Find where the given text appears and provide that cell's center as [X, Y] coordinate. 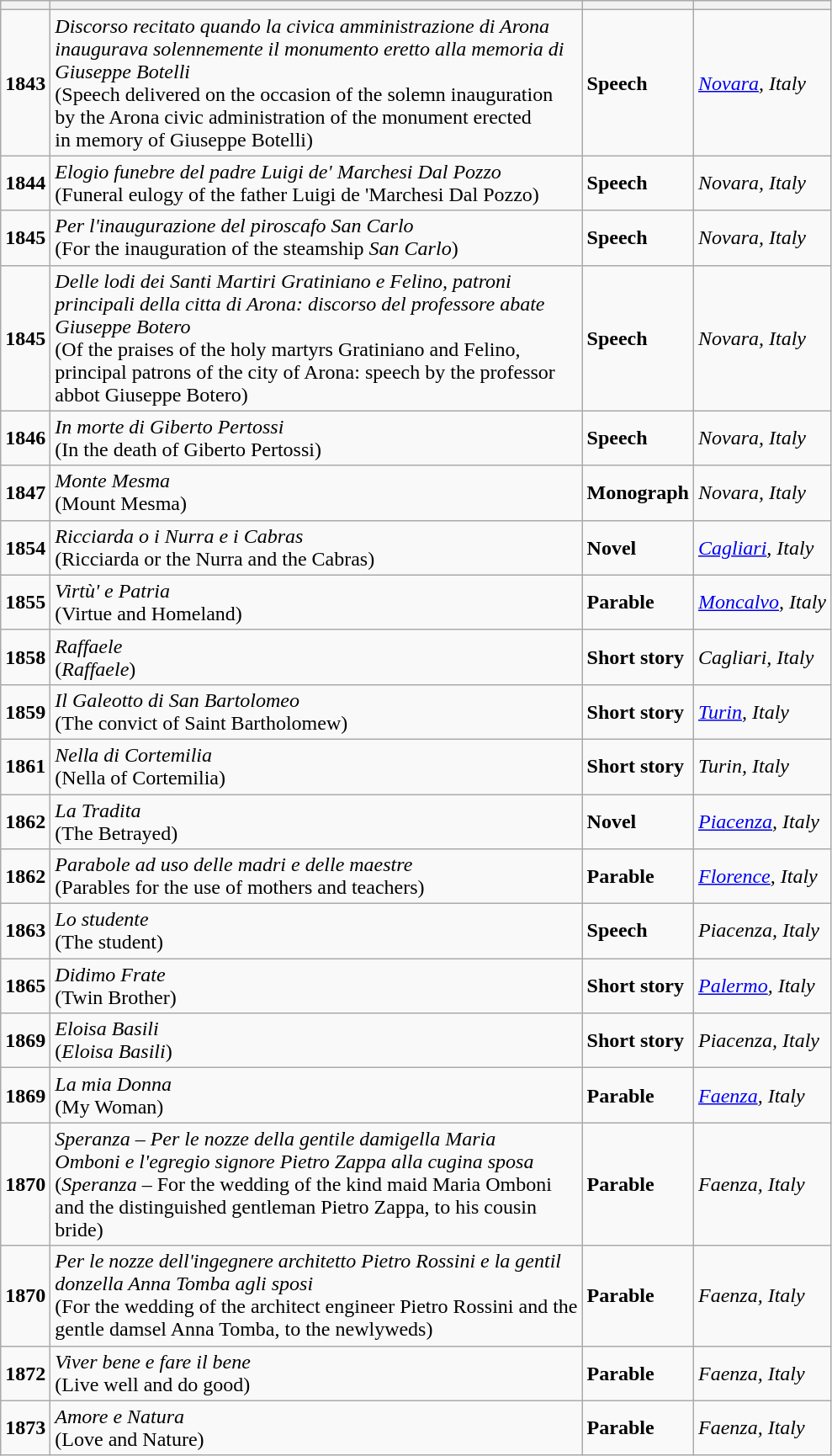
Nella di Cortemilia(Nella of Cortemilia) [316, 766]
1844 [25, 183]
1859 [25, 712]
Lo studente(The student) [316, 931]
Didimo Frate(Twin Brother) [316, 986]
Eloisa Basili(Eloisa Basili) [316, 1040]
1863 [25, 931]
Elogio funebre del padre Luigi de' Marchesi Dal Pozzo(Funeral eulogy of the father Luigi de 'Marchesi Dal Pozzo) [316, 183]
Moncalvo, Italy [762, 603]
Monte Mesma(Mount Mesma) [316, 493]
1855 [25, 603]
Raffaele(Raffaele) [316, 656]
Virtù' e Patria(Virtue and Homeland) [316, 603]
Il Galeotto di San Bartolomeo(The convict of Saint Bartholomew) [316, 712]
1846 [25, 438]
1858 [25, 656]
Viver bene e fare il bene(Live well and do good) [316, 1374]
Monograph [638, 493]
1854 [25, 547]
1843 [25, 82]
Florence, Italy [762, 877]
La mia Donna(My Woman) [316, 1096]
Palermo, Italy [762, 986]
La Tradita(The Betrayed) [316, 821]
1847 [25, 493]
1865 [25, 986]
Per l'inaugurazione del piroscafo San Carlo(For the inauguration of the steamship San Carlo) [316, 237]
Amore e Natura(Love and Nature) [316, 1427]
Ricciarda o i Nurra e i Cabras(Ricciarda or the Nurra and the Cabras) [316, 547]
1873 [25, 1427]
In morte di Giberto Pertossi(In the death of Giberto Pertossi) [316, 438]
1872 [25, 1374]
1861 [25, 766]
Parabole ad uso delle madri e delle maestre(Parables for the use of mothers and teachers) [316, 877]
